Identify which cell holds the provided text, then report its [x, y] central coordinate. 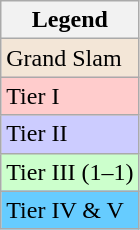
Tier III (1–1) [70, 172]
Tier I [70, 96]
Tier II [70, 134]
Grand Slam [70, 58]
Tier IV & V [70, 210]
Legend [70, 20]
